For the text-containing cell, return its midpoint in (X, Y) coordinate format. 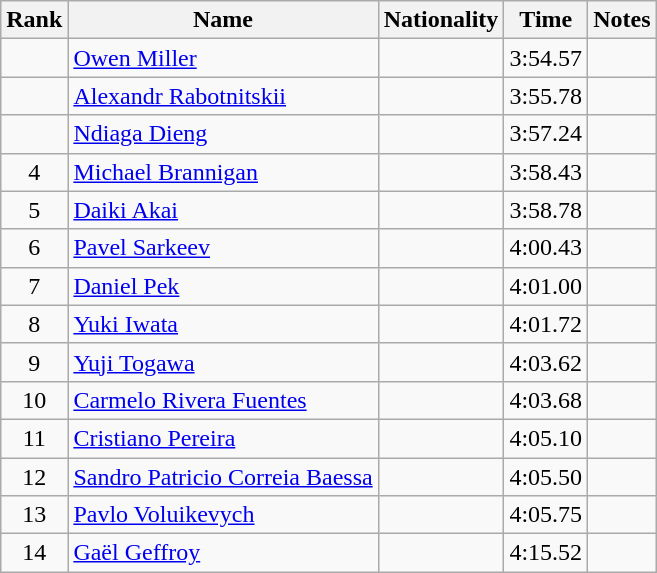
Owen Miller (223, 58)
Daiki Akai (223, 210)
14 (34, 553)
3:57.24 (546, 134)
Carmelo Rivera Fuentes (223, 400)
4:05.10 (546, 438)
4:01.72 (546, 324)
13 (34, 515)
11 (34, 438)
Name (223, 20)
Pavel Sarkeev (223, 248)
Rank (34, 20)
4:01.00 (546, 286)
10 (34, 400)
Yuji Togawa (223, 362)
Cristiano Pereira (223, 438)
3:54.57 (546, 58)
4 (34, 172)
8 (34, 324)
4:05.75 (546, 515)
3:58.78 (546, 210)
12 (34, 477)
3:58.43 (546, 172)
4:00.43 (546, 248)
Sandro Patricio Correia Baessa (223, 477)
4:05.50 (546, 477)
3:55.78 (546, 96)
4:03.68 (546, 400)
9 (34, 362)
Alexandr Rabotnitskii (223, 96)
7 (34, 286)
Michael Brannigan (223, 172)
5 (34, 210)
Time (546, 20)
4:03.62 (546, 362)
Notes (622, 20)
4:15.52 (546, 553)
Pavlo Voluikevych (223, 515)
Ndiaga Dieng (223, 134)
Yuki Iwata (223, 324)
Daniel Pek (223, 286)
6 (34, 248)
Nationality (441, 20)
Gaël Geffroy (223, 553)
